Detect which cell encompasses the target text, then output its [X, Y] center coordinate. 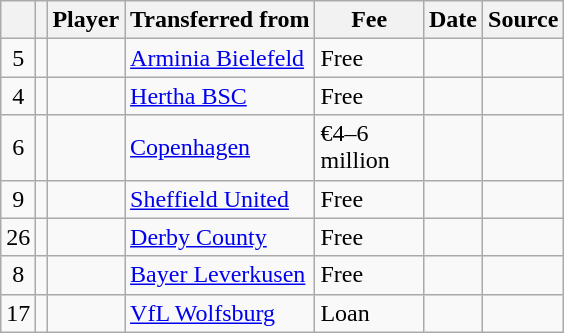
Copenhagen [220, 148]
€4–6 million [370, 148]
VfL Wolfsburg [220, 313]
Loan [370, 313]
17 [18, 313]
8 [18, 275]
Transferred from [220, 20]
26 [18, 237]
Player [86, 20]
4 [18, 96]
5 [18, 58]
Sheffield United [220, 199]
6 [18, 148]
Date [452, 20]
Arminia Bielefeld [220, 58]
Derby County [220, 237]
Source [524, 20]
Hertha BSC [220, 96]
Fee [370, 20]
Bayer Leverkusen [220, 275]
9 [18, 199]
